Locate the cell with the specified text and output its [X, Y] center coordinate. 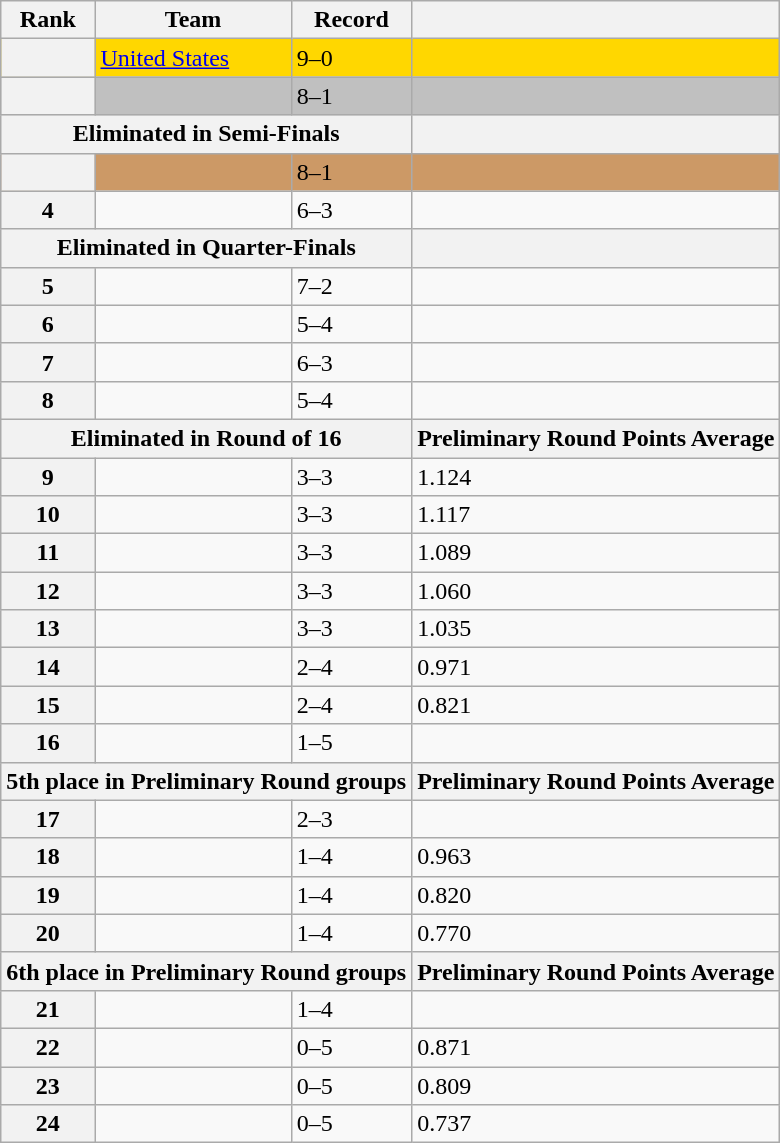
12 [48, 591]
1.124 [596, 477]
20 [48, 933]
10 [48, 515]
6 [48, 324]
5th place in Preliminary Round groups [206, 781]
0.963 [596, 857]
21 [48, 1009]
Rank [48, 20]
7 [48, 362]
Eliminated in Quarter-Finals [206, 248]
1–5 [351, 743]
United States [193, 58]
15 [48, 705]
6th place in Preliminary Round groups [206, 971]
2–3 [351, 819]
Team [193, 20]
0.737 [596, 1124]
7–2 [351, 286]
0.820 [596, 895]
1.117 [596, 515]
0.971 [596, 667]
5 [48, 286]
1.060 [596, 591]
18 [48, 857]
9 [48, 477]
1.035 [596, 629]
8 [48, 400]
Eliminated in Semi-Finals [206, 134]
Eliminated in Round of 16 [206, 438]
Record [351, 20]
0.871 [596, 1047]
16 [48, 743]
23 [48, 1085]
14 [48, 667]
13 [48, 629]
19 [48, 895]
4 [48, 210]
11 [48, 553]
1.089 [596, 553]
24 [48, 1124]
0.770 [596, 933]
17 [48, 819]
0.821 [596, 705]
9–0 [351, 58]
22 [48, 1047]
0.809 [596, 1085]
